Provide the [X, Y] coordinate of the cell's center where the given text is located.  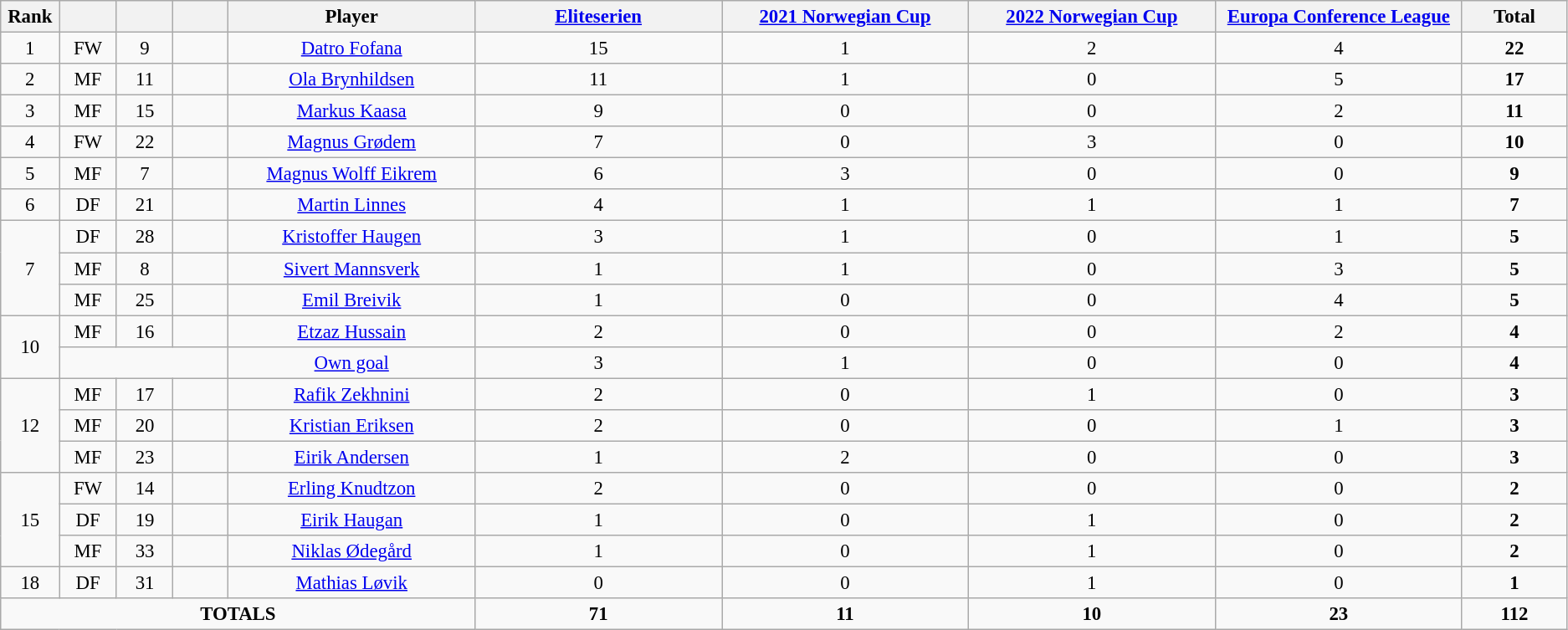
28 [145, 237]
Sivert Mannsverk [351, 269]
Kristian Eriksen [351, 426]
31 [145, 583]
19 [145, 520]
25 [145, 300]
2022 Norwegian Cup [1091, 17]
Rank [30, 17]
33 [145, 551]
Own goal [351, 362]
Martin Linnes [351, 205]
Rafik Zekhnini [351, 394]
14 [145, 489]
112 [1514, 614]
Europa Conference League [1339, 17]
Datro Fofana [351, 49]
8 [145, 269]
TOTALS [238, 614]
Mathias Løvik [351, 583]
Magnus Grødem [351, 142]
Total [1514, 17]
21 [145, 205]
20 [145, 426]
Erling Knudtzon [351, 489]
71 [599, 614]
Emil Breivik [351, 300]
Ola Brynhildsen [351, 79]
Eirik Haugan [351, 520]
12 [30, 425]
Magnus Wolff Eikrem [351, 174]
2021 Norwegian Cup [845, 17]
16 [145, 331]
Eliteserien [599, 17]
Etzaz Hussain [351, 331]
Niklas Ødegård [351, 551]
Kristoffer Haugen [351, 237]
Eirik Andersen [351, 457]
Markus Kaasa [351, 111]
18 [30, 583]
Player [351, 17]
